Output the [X, Y] coordinate of the center of the cell containing the given text.  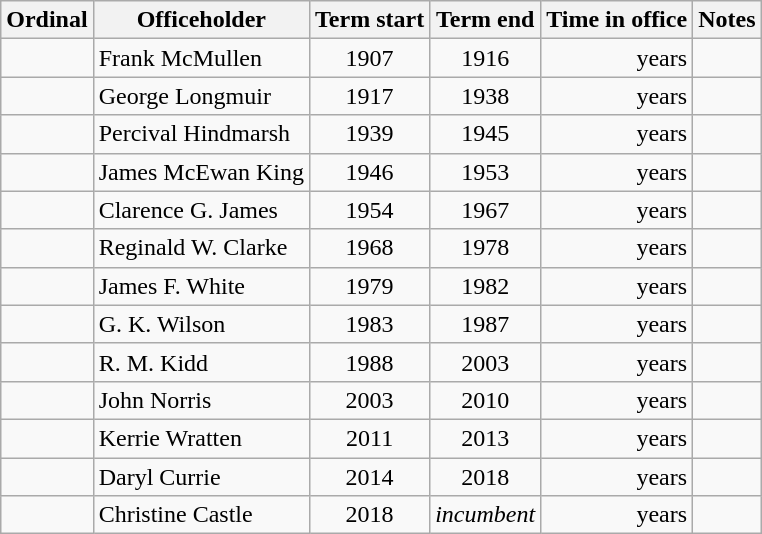
1916 [486, 58]
1946 [370, 172]
2013 [486, 438]
1939 [370, 134]
Clarence G. James [201, 210]
1945 [486, 134]
1982 [486, 286]
1954 [370, 210]
1967 [486, 210]
1953 [486, 172]
Term end [486, 20]
incumbent [486, 515]
1917 [370, 96]
1938 [486, 96]
1978 [486, 248]
John Norris [201, 400]
Term start [370, 20]
1988 [370, 362]
2011 [370, 438]
Daryl Currie [201, 477]
R. M. Kidd [201, 362]
Time in office [617, 20]
1979 [370, 286]
Kerrie Wratten [201, 438]
Percival Hindmarsh [201, 134]
Reginald W. Clarke [201, 248]
Ordinal [47, 20]
Frank McMullen [201, 58]
James F. White [201, 286]
G. K. Wilson [201, 324]
Christine Castle [201, 515]
Officeholder [201, 20]
1907 [370, 58]
George Longmuir [201, 96]
1987 [486, 324]
1968 [370, 248]
2014 [370, 477]
2010 [486, 400]
1983 [370, 324]
James McEwan King [201, 172]
Notes [727, 20]
